From the cell containing the given text, extract its center point as [x, y] coordinate. 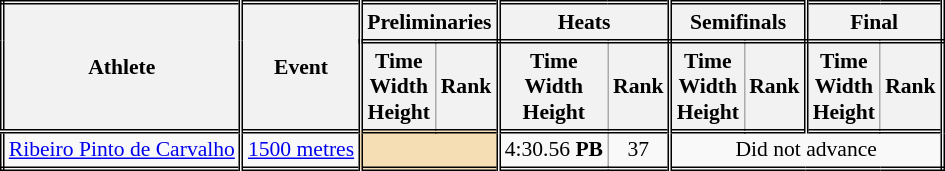
4:30.56 PB [553, 150]
Heats [584, 22]
1500 metres [300, 150]
Event [300, 67]
37 [639, 150]
Athlete [122, 67]
Ribeiro Pinto de Carvalho [122, 150]
Final [874, 22]
Preliminaries [430, 22]
Did not advance [806, 150]
Semifinals [738, 22]
